Capture the cell that displays the provided text and extract its [x, y] central coordinate. 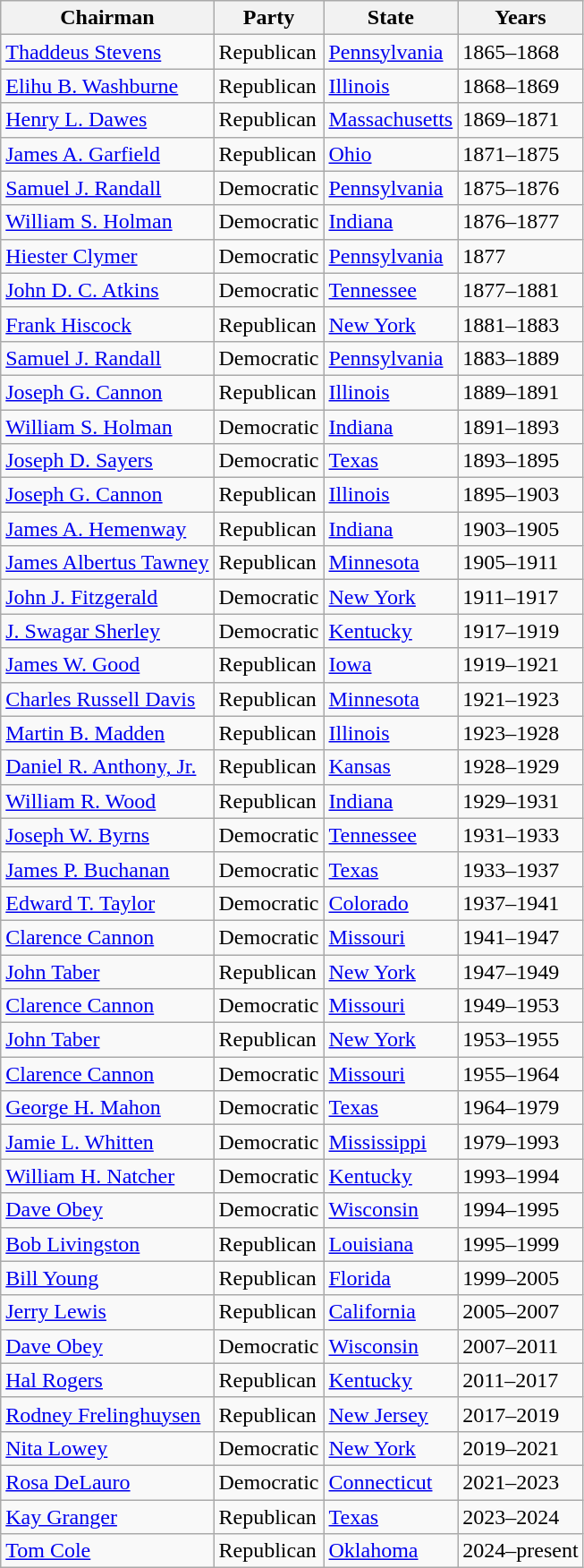
1865–1868 [521, 52]
Bill Young [107, 1278]
William R. Wood [107, 801]
James P. Buchanan [107, 869]
1941–1947 [521, 937]
Florida [391, 1278]
2011–2017 [521, 1380]
James Albertus Tawney [107, 563]
2017–2019 [521, 1414]
1999–2005 [521, 1278]
Connecticut [391, 1482]
Louisiana [391, 1244]
Daniel R. Anthony, Jr. [107, 767]
2019–2021 [521, 1448]
Mississippi [391, 1142]
Oklahoma [391, 1551]
James A. Hemenway [107, 529]
1895–1903 [521, 495]
1919–1921 [521, 665]
Frank Hiscock [107, 324]
2024–present [521, 1551]
Elihu B. Washburne [107, 86]
1923–1928 [521, 733]
1947–1949 [521, 971]
1876–1877 [521, 222]
Martin B. Madden [107, 733]
1953–1955 [521, 1040]
1875–1876 [521, 188]
1921–1923 [521, 699]
Nita Lowey [107, 1448]
1871–1875 [521, 154]
Bob Livingston [107, 1244]
1917–1919 [521, 631]
1905–1911 [521, 563]
Joseph D. Sayers [107, 461]
Years [521, 18]
1877–1881 [521, 290]
1994–1995 [521, 1210]
Hiester Clymer [107, 256]
1964–1979 [521, 1108]
James W. Good [107, 665]
State [391, 18]
2005–2007 [521, 1312]
1995–1999 [521, 1244]
Kansas [391, 767]
John D. C. Atkins [107, 290]
Rosa DeLauro [107, 1482]
Tom Cole [107, 1551]
1929–1931 [521, 801]
Edward T. Taylor [107, 903]
1955–1964 [521, 1074]
1903–1905 [521, 529]
1979–1993 [521, 1142]
1883–1889 [521, 358]
1937–1941 [521, 903]
1933–1937 [521, 869]
John J. Fitzgerald [107, 597]
2023–2024 [521, 1517]
Jerry Lewis [107, 1312]
1891–1893 [521, 427]
William H. Natcher [107, 1176]
Hal Rogers [107, 1380]
Massachusetts [391, 120]
1949–1953 [521, 1006]
James A. Garfield [107, 154]
Iowa [391, 665]
1893–1895 [521, 461]
Party [268, 18]
1868–1869 [521, 86]
1931–1933 [521, 835]
1881–1883 [521, 324]
1889–1891 [521, 392]
California [391, 1312]
2021–2023 [521, 1482]
Jamie L. Whitten [107, 1142]
Henry L. Dawes [107, 120]
Chairman [107, 18]
Charles Russell Davis [107, 699]
Colorado [391, 903]
Joseph W. Byrns [107, 835]
Ohio [391, 154]
1993–1994 [521, 1176]
George H. Mahon [107, 1108]
Thaddeus Stevens [107, 52]
1869–1871 [521, 120]
Kay Granger [107, 1517]
1877 [521, 256]
New Jersey [391, 1414]
J. Swagar Sherley [107, 631]
Rodney Frelinghuysen [107, 1414]
1911–1917 [521, 597]
2007–2011 [521, 1346]
1928–1929 [521, 767]
